Scan for the cell matching the given text and deliver its (X, Y) coordinate at center. 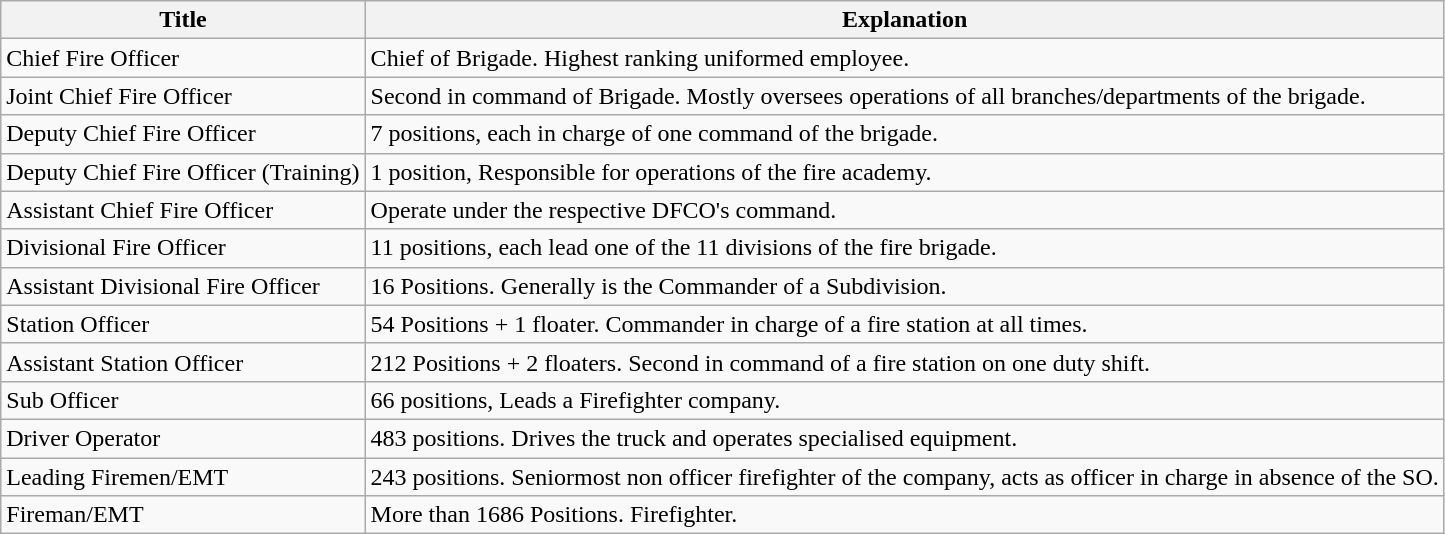
Assistant Chief Fire Officer (183, 210)
Driver Operator (183, 438)
212 Positions + 2 floaters. Second in command of a fire station on one duty shift. (904, 362)
Sub Officer (183, 400)
Deputy Chief Fire Officer (183, 134)
Fireman/EMT (183, 515)
Assistant Station Officer (183, 362)
Explanation (904, 20)
16 Positions. Generally is the Commander of a Subdivision. (904, 286)
11 positions, each lead one of the 11 divisions of the fire brigade. (904, 248)
243 positions. Seniormost non officer firefighter of the company, acts as officer in charge in absence of the SO. (904, 477)
Chief Fire Officer (183, 58)
Joint Chief Fire Officer (183, 96)
Leading Firemen/EMT (183, 477)
483 positions. Drives the truck and operates specialised equipment. (904, 438)
1 position, Responsible for operations of the fire academy. (904, 172)
Station Officer (183, 324)
Deputy Chief Fire Officer (Training) (183, 172)
Operate under the respective DFCO's command. (904, 210)
Assistant Divisional Fire Officer (183, 286)
More than 1686 Positions. Firefighter. (904, 515)
66 positions, Leads a Firefighter company. (904, 400)
Title (183, 20)
Chief of Brigade. Highest ranking uniformed employee. (904, 58)
54 Positions + 1 floater. Commander in charge of a fire station at all times. (904, 324)
Second in command of Brigade. Mostly oversees operations of all branches/departments of the brigade. (904, 96)
Divisional Fire Officer (183, 248)
7 positions, each in charge of one command of the brigade. (904, 134)
